Locate the cell with the specified text and output its [x, y] center coordinate. 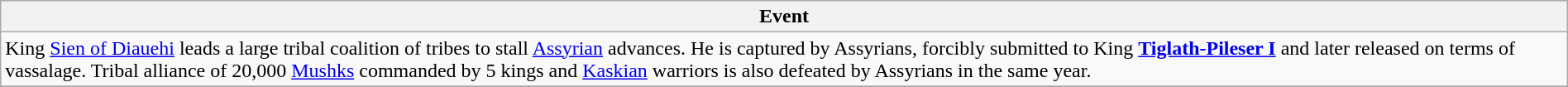
Event [784, 17]
